Output the [X, Y] coordinate of the center of the cell containing the given text.  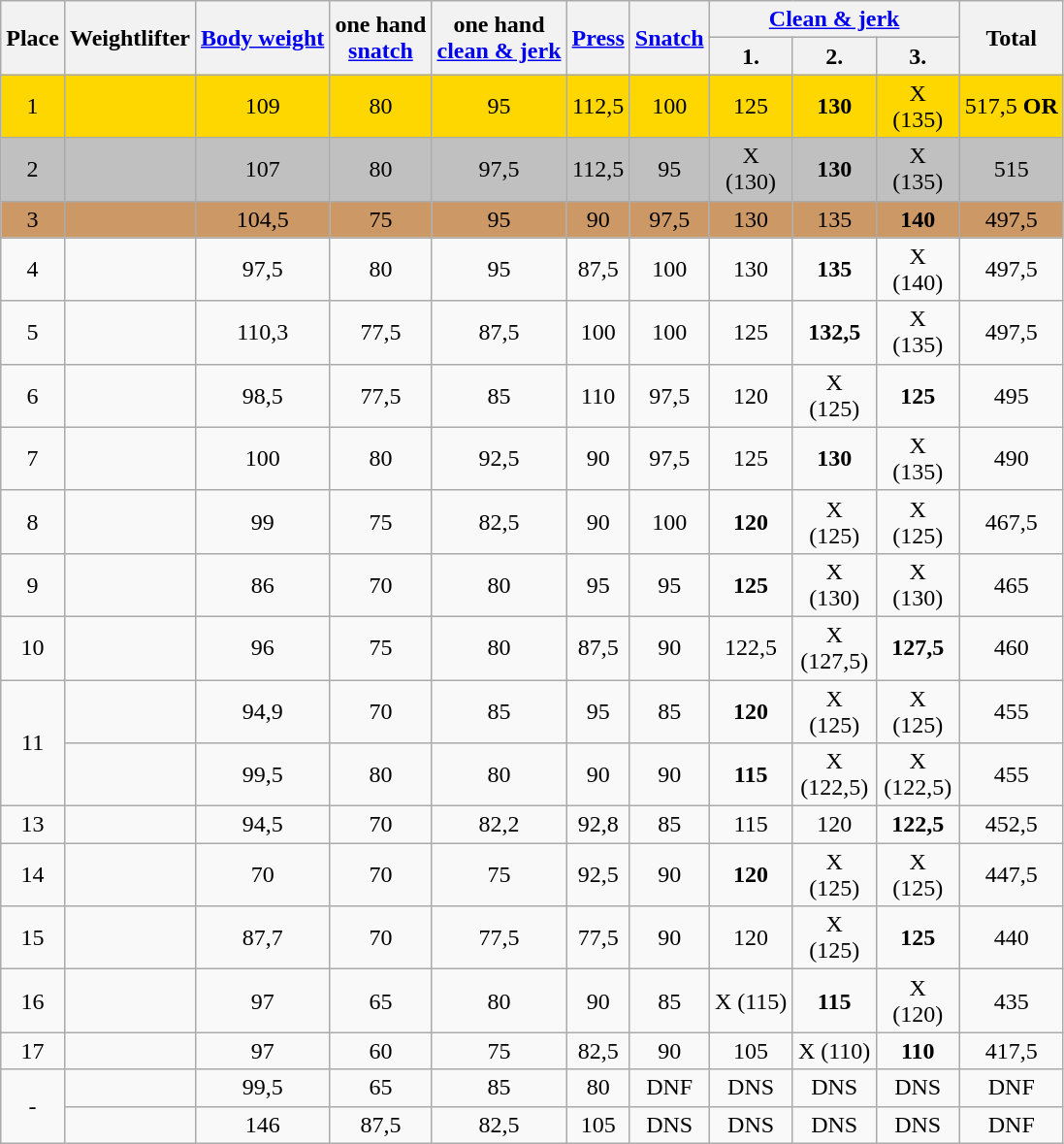
Snatch [669, 38]
417,5 [1011, 1051]
X (110) [834, 1051]
435 [1011, 1001]
Body weight [262, 38]
- [33, 1106]
82,2 [499, 825]
94,5 [262, 825]
515 [1011, 169]
16 [33, 1001]
1. [751, 56]
15 [33, 937]
86 [262, 584]
99 [262, 522]
11 [33, 742]
Clean & jerk [834, 19]
146 [262, 1125]
Weightlifter [130, 38]
465 [1011, 584]
Press [597, 38]
3. [918, 56]
3 [33, 219]
2. [834, 56]
X (115) [751, 1001]
127,5 [918, 648]
Total [1011, 38]
X (120) [918, 1001]
452,5 [1011, 825]
8 [33, 522]
5 [33, 332]
467,5 [1011, 522]
14 [33, 875]
495 [1011, 396]
490 [1011, 458]
460 [1011, 648]
110,3 [262, 332]
one handsnatch [380, 38]
87,7 [262, 937]
13 [33, 825]
Place [33, 38]
104,5 [262, 219]
109 [262, 107]
98,5 [262, 396]
4 [33, 270]
X (140) [918, 270]
17 [33, 1051]
107 [262, 169]
517,5 OR [1011, 107]
440 [1011, 937]
94,9 [262, 710]
one handclean & jerk [499, 38]
2 [33, 169]
447,5 [1011, 875]
7 [33, 458]
140 [918, 219]
132,5 [834, 332]
1 [33, 107]
9 [33, 584]
10 [33, 648]
60 [380, 1051]
96 [262, 648]
X (127,5) [834, 648]
6 [33, 396]
92,8 [597, 825]
